Find where the given text appears and provide that cell's center as [x, y] coordinate. 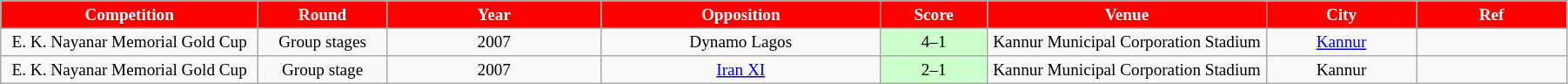
Competition [130, 15]
Round [323, 15]
Iran XI [740, 70]
2–1 [933, 70]
Group stages [323, 42]
4–1 [933, 42]
Venue [1127, 15]
Group stage [323, 70]
Ref [1491, 15]
Score [933, 15]
Opposition [740, 15]
Year [494, 15]
City [1342, 15]
Dynamo Lagos [740, 42]
